For the text-containing cell, return its midpoint in [x, y] coordinate format. 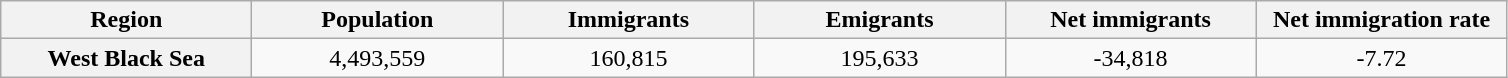
160,815 [628, 58]
West Black Sea [126, 58]
Immigrants [628, 20]
-34,818 [1130, 58]
Emigrants [880, 20]
Region [126, 20]
Population [378, 20]
195,633 [880, 58]
Net immigration rate [1382, 20]
Net immigrants [1130, 20]
4,493,559 [378, 58]
-7.72 [1382, 58]
